From the cell containing the given text, extract its center point as [X, Y] coordinate. 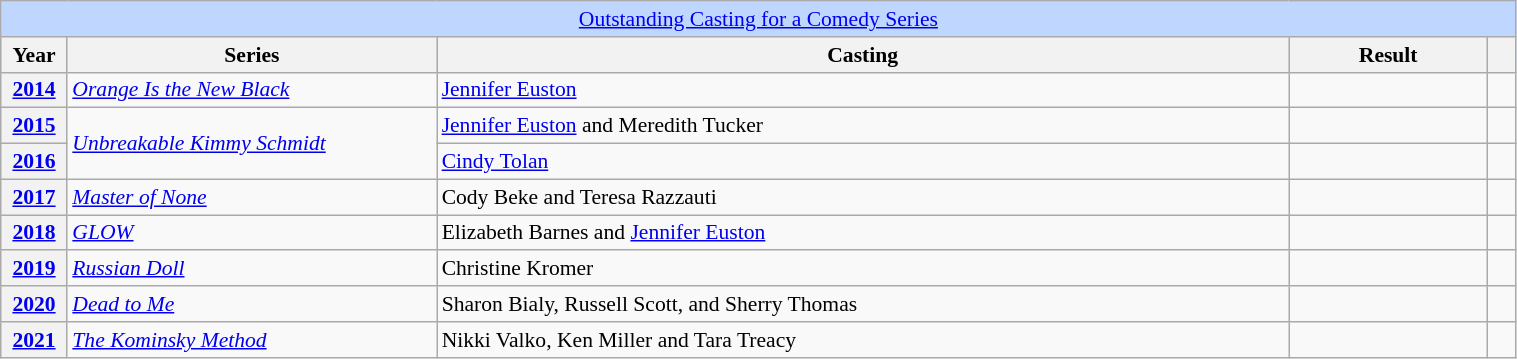
2014 [34, 90]
Year [34, 55]
Outstanding Casting for a Comedy Series [758, 19]
2016 [34, 162]
Elizabeth Barnes and Jennifer Euston [863, 233]
Jennifer Euston and Meredith Tucker [863, 126]
2017 [34, 197]
Orange Is the New Black [252, 90]
Jennifer Euston [863, 90]
2015 [34, 126]
Master of None [252, 197]
Dead to Me [252, 304]
Unbreakable Kimmy Schmidt [252, 144]
Cindy Tolan [863, 162]
Christine Kromer [863, 269]
2021 [34, 340]
GLOW [252, 233]
The Kominsky Method [252, 340]
Nikki Valko, Ken Miller and Tara Treacy [863, 340]
Russian Doll [252, 269]
Result [1388, 55]
Series [252, 55]
2019 [34, 269]
Cody Beke and Teresa Razzauti [863, 197]
Casting [863, 55]
Sharon Bialy, Russell Scott, and Sherry Thomas [863, 304]
2018 [34, 233]
2020 [34, 304]
